Determine the (x, y) coordinate at the center of the cell enclosing the given text.  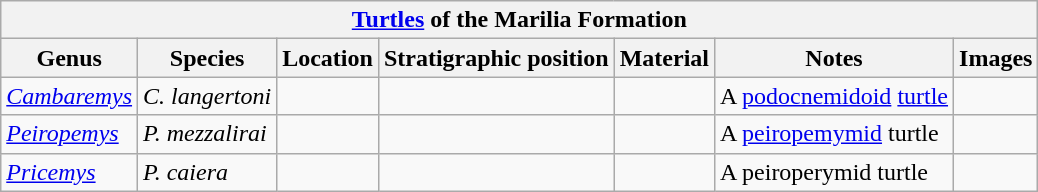
P. mezzalirai (208, 134)
Location (328, 58)
Notes (834, 58)
Genus (70, 58)
A podocnemidoid turtle (834, 96)
Peiropemys (70, 134)
P. caiera (208, 172)
Cambaremys (70, 96)
Images (996, 58)
A peiroperymid turtle (834, 172)
Turtles of the Marilia Formation (520, 20)
C. langertoni (208, 96)
Pricemys (70, 172)
A peiropemymid turtle (834, 134)
Material (664, 58)
Stratigraphic position (496, 58)
Species (208, 58)
